For the text-containing cell, return its midpoint in (X, Y) coordinate format. 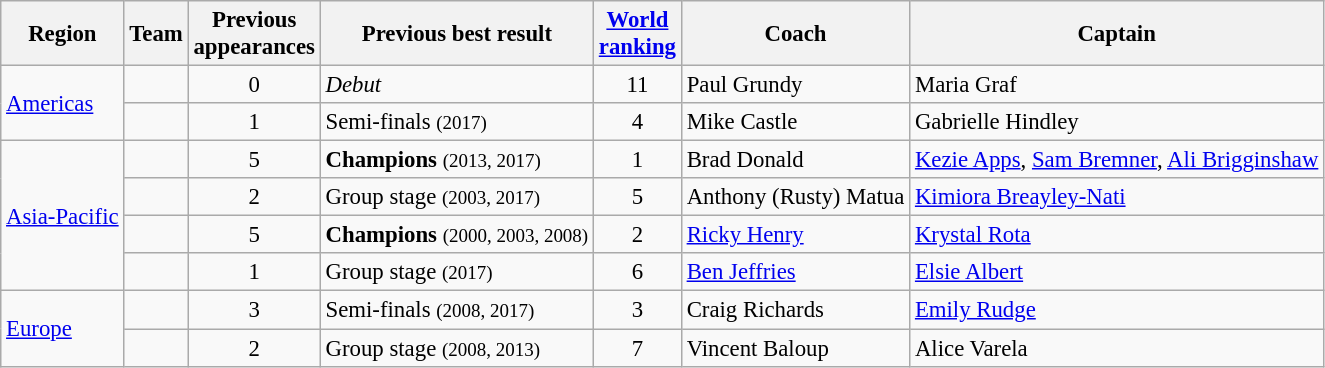
Alice Varela (1117, 348)
Emily Rudge (1117, 310)
Europe (62, 328)
Elsie Albert (1117, 273)
Gabrielle Hindley (1117, 122)
0 (254, 85)
Maria Graf (1117, 85)
Worldranking (637, 34)
Captain (1117, 34)
Group stage (2017) (456, 273)
Group stage (2008, 2013) (456, 348)
Previous best result (456, 34)
Semi-finals (2017) (456, 122)
Coach (795, 34)
Semi-finals (2008, 2017) (456, 310)
Americas (62, 104)
Paul Grundy (795, 85)
7 (637, 348)
Kezie Apps, Sam Bremner, Ali Brigginshaw (1117, 160)
Region (62, 34)
Ricky Henry (795, 235)
Anthony (Rusty) Matua (795, 197)
Previousappearances (254, 34)
Craig Richards (795, 310)
11 (637, 85)
Vincent Baloup (795, 348)
Brad Donald (795, 160)
Champions (2000, 2003, 2008) (456, 235)
Team (156, 34)
Ben Jeffries (795, 273)
4 (637, 122)
6 (637, 273)
Debut (456, 85)
Krystal Rota (1117, 235)
Champions (2013, 2017) (456, 160)
Asia-Pacific (62, 216)
Kimiora Breayley-Nati (1117, 197)
Group stage (2003, 2017) (456, 197)
Mike Castle (795, 122)
